Capture the cell that displays the provided text and extract its [X, Y] central coordinate. 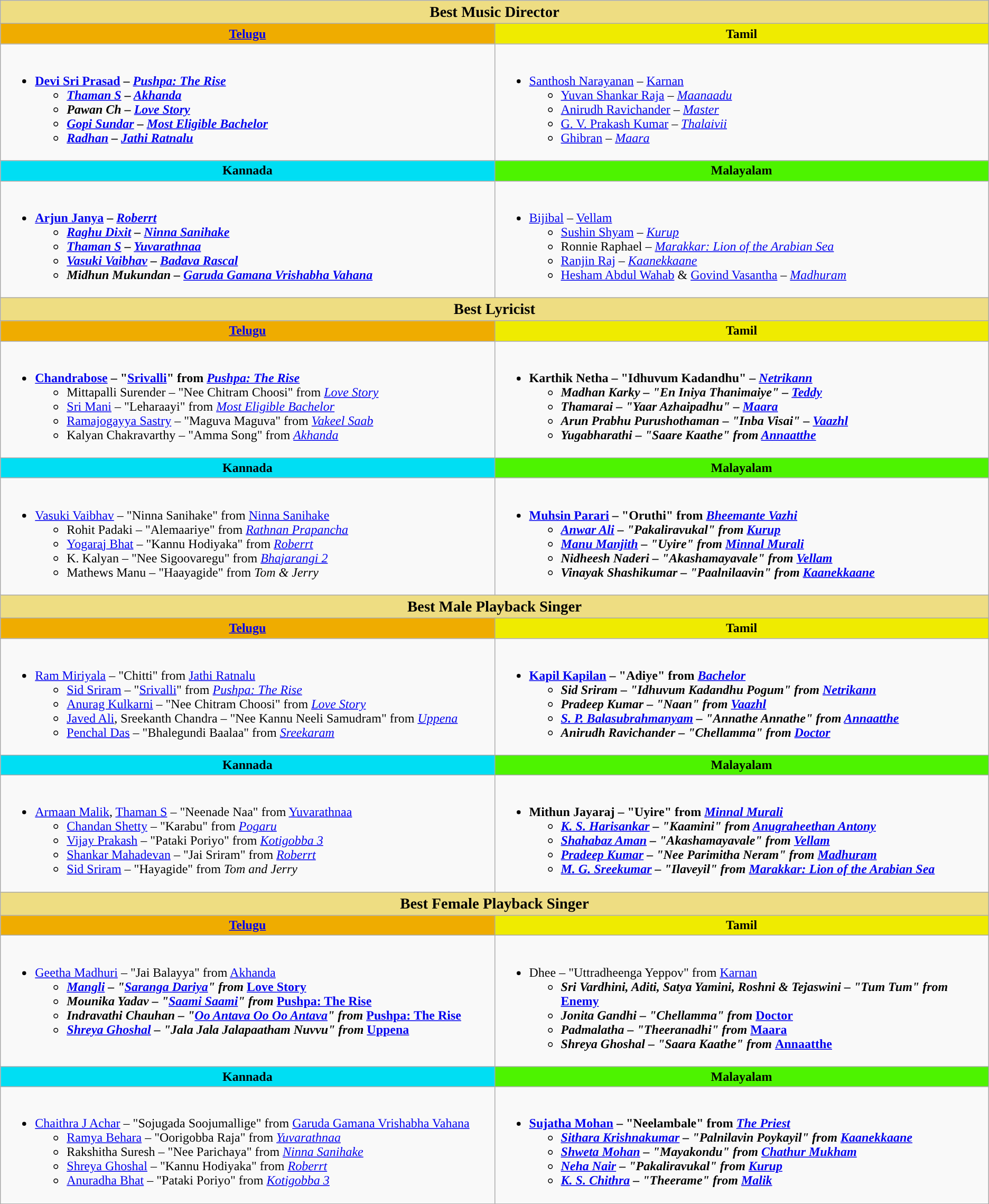
Santhosh Narayanan – KarnanYuvan Shankar Raja – MaanaaduAnirudh Ravichander – MasterG. V. Prakash Kumar – ThalaiviiGhibran – Maara [742, 103]
Arjun Janya – RoberrtRaghu Dixit – Ninna SanihakeThaman S – YuvarathnaaVasuki Vaibhav – Badava RascalMidhun Mukundan – Garuda Gamana Vrishabha Vahana [247, 239]
Devi Sri Prasad – Pushpa: The RiseThaman S – AkhandaPawan Ch – Love StoryGopi Sundar – Most Eligible BachelorRadhan – Jathi Ratnalu [247, 103]
Best Lyricist [494, 309]
Best Female Playback Singer [494, 904]
Best Music Director [494, 12]
Best Male Playback Singer [494, 606]
